Pinpoint the cell where the given text exists, returning its (X, Y) midpoint coordinate. 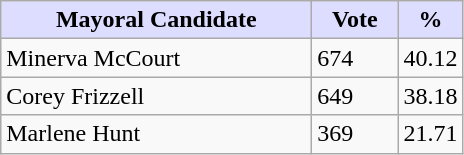
Vote (355, 20)
Minerva McCourt (156, 58)
Marlene Hunt (156, 134)
Mayoral Candidate (156, 20)
369 (355, 134)
649 (355, 96)
674 (355, 58)
40.12 (430, 58)
21.71 (430, 134)
% (430, 20)
Corey Frizzell (156, 96)
38.18 (430, 96)
